Return the [X, Y] coordinate for the center point of the cell that contains the specified text.  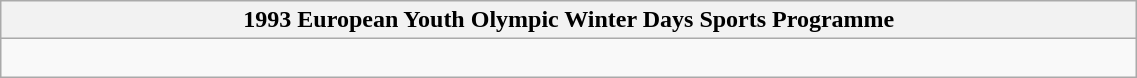
1993 European Youth Olympic Winter Days Sports Programme [569, 20]
